Find where the given text appears and provide that cell's center as [x, y] coordinate. 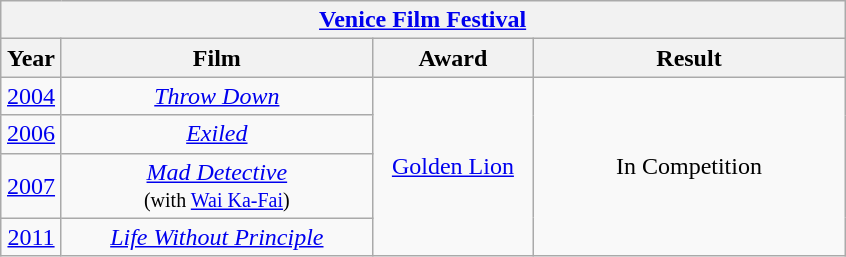
2004 [32, 96]
Venice Film Festival [423, 20]
Golden Lion [452, 166]
Throw Down [216, 96]
2006 [32, 134]
Award [452, 58]
Exiled [216, 134]
Film [216, 58]
In Competition [688, 166]
Mad Detective(with Wai Ka-Fai) [216, 186]
Result [688, 58]
Year [32, 58]
2007 [32, 186]
Life Without Principle [216, 237]
2011 [32, 237]
